Detect which cell encompasses the target text, then output its (X, Y) center coordinate. 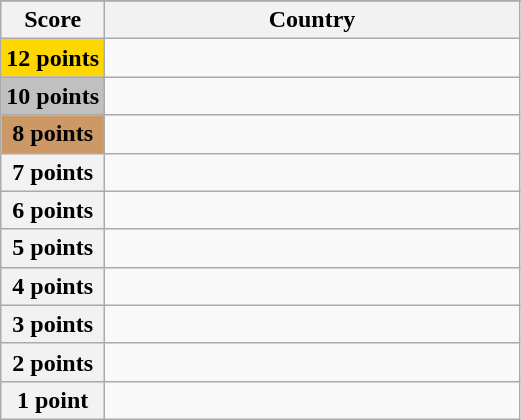
1 point (53, 400)
12 points (53, 58)
3 points (53, 324)
7 points (53, 172)
4 points (53, 286)
6 points (53, 210)
10 points (53, 96)
Score (53, 20)
5 points (53, 248)
Country (312, 20)
8 points (53, 134)
2 points (53, 362)
